Pinpoint the cell where the given text exists, returning its (X, Y) midpoint coordinate. 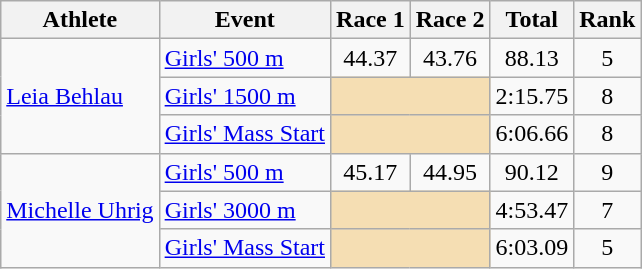
4:53.47 (532, 210)
45.17 (371, 172)
44.95 (450, 172)
90.12 (532, 172)
6:06.66 (532, 134)
Event (244, 20)
Girls' 3000 m (244, 210)
Girls' 1500 m (244, 96)
88.13 (532, 58)
2:15.75 (532, 96)
7 (608, 210)
Athlete (80, 20)
Michelle Uhrig (80, 210)
Total (532, 20)
44.37 (371, 58)
Leia Behlau (80, 96)
Race 2 (450, 20)
Rank (608, 20)
9 (608, 172)
6:03.09 (532, 248)
43.76 (450, 58)
Race 1 (371, 20)
